Capture the cell that displays the provided text and extract its [X, Y] central coordinate. 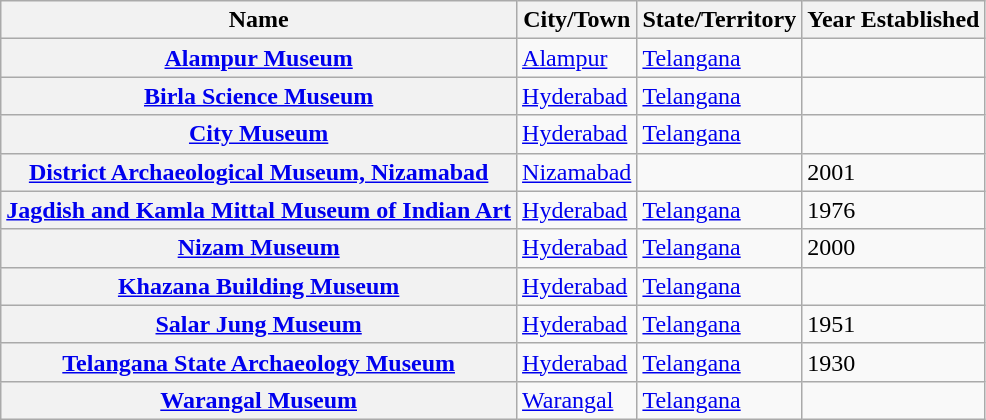
Year Established [894, 20]
2000 [894, 248]
Birla Science Museum [259, 96]
Alampur Museum [259, 58]
2001 [894, 172]
State/Territory [720, 20]
1951 [894, 324]
Jagdish and Kamla Mittal Museum of Indian Art [259, 210]
Name [259, 20]
Khazana Building Museum [259, 286]
Warangal [577, 400]
Alampur [577, 58]
Nizamabad [577, 172]
Salar Jung Museum [259, 324]
District Archaeological Museum, Nizamabad [259, 172]
Nizam Museum [259, 248]
City/Town [577, 20]
1976 [894, 210]
Warangal Museum [259, 400]
City Museum [259, 134]
1930 [894, 362]
Telangana State Archaeology Museum [259, 362]
